From the cell containing the given text, extract its center point as (X, Y) coordinate. 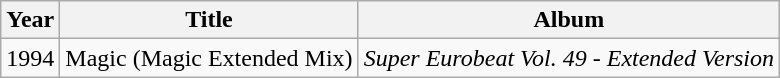
Title (209, 20)
Album (568, 20)
Super Eurobeat Vol. 49 - Extended Version (568, 58)
1994 (30, 58)
Magic (Magic Extended Mix) (209, 58)
Year (30, 20)
